Scan for the cell matching the given text and deliver its (X, Y) coordinate at center. 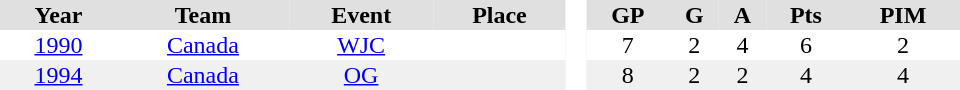
Year (58, 15)
Event (361, 15)
Pts (806, 15)
6 (806, 45)
PIM (903, 15)
WJC (361, 45)
Team (203, 15)
8 (628, 75)
GP (628, 15)
G (694, 15)
1994 (58, 75)
Place (499, 15)
A (742, 15)
OG (361, 75)
1990 (58, 45)
7 (628, 45)
